Detect which cell encompasses the target text, then output its (x, y) center coordinate. 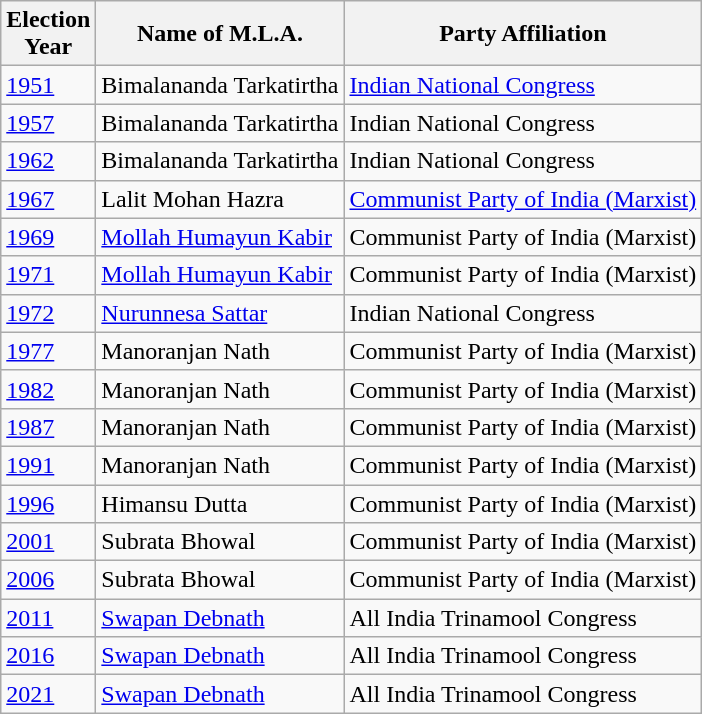
1982 (48, 389)
1957 (48, 123)
Party Affiliation (523, 34)
2011 (48, 618)
Himansu Dutta (220, 503)
2001 (48, 542)
2006 (48, 580)
1967 (48, 199)
1996 (48, 503)
1977 (48, 351)
Name of M.L.A. (220, 34)
1951 (48, 85)
1962 (48, 161)
1991 (48, 465)
Election Year (48, 34)
1987 (48, 427)
Lalit Mohan Hazra (220, 199)
1969 (48, 237)
Nurunnesa Sattar (220, 313)
2016 (48, 656)
2021 (48, 694)
1971 (48, 275)
1972 (48, 313)
